Detect which cell encompasses the target text, then output its [X, Y] center coordinate. 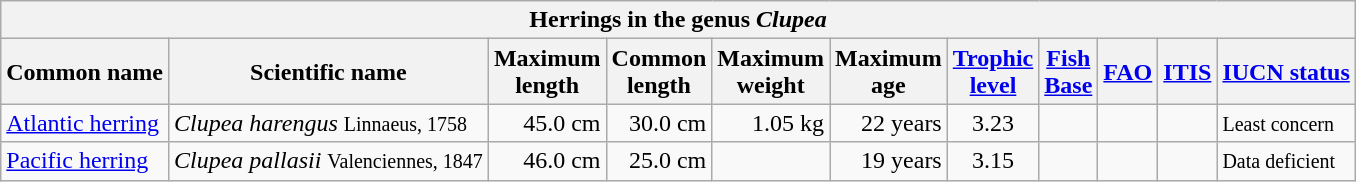
Pacific herring [85, 161]
Least concern [1286, 123]
45.0 cm [547, 123]
ITIS [1188, 72]
Trophiclevel [993, 72]
Maximumage [889, 72]
Commonlength [659, 72]
Data deficient [1286, 161]
Herrings in the genus Clupea [678, 20]
3.23 [993, 123]
FAO [1128, 72]
Clupea pallasii Valenciennes, 1847 [328, 161]
FishBase [1068, 72]
Atlantic herring [85, 123]
3.15 [993, 161]
Scientific name [328, 72]
Maximumlength [547, 72]
1.05 kg [771, 123]
22 years [889, 123]
46.0 cm [547, 161]
Common name [85, 72]
30.0 cm [659, 123]
Clupea harengus Linnaeus, 1758 [328, 123]
IUCN status [1286, 72]
25.0 cm [659, 161]
19 years [889, 161]
Maximumweight [771, 72]
